Return the [x, y] coordinate for the center point of the cell that contains the specified text.  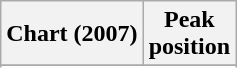
Chart (2007) [72, 34]
Peakposition [189, 34]
